Return the (X, Y) coordinate for the center point of the cell that contains the specified text.  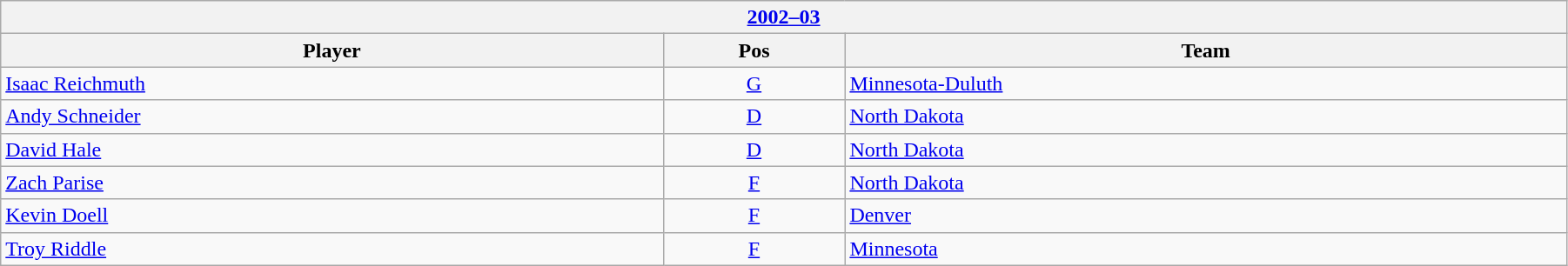
Team (1206, 50)
David Hale (332, 150)
Pos (754, 50)
Minnesota (1206, 249)
Zach Parise (332, 183)
Player (332, 50)
Kevin Doell (332, 216)
Andy Schneider (332, 116)
G (754, 83)
Denver (1206, 216)
2002–03 (784, 17)
Minnesota-Duluth (1206, 83)
Troy Riddle (332, 249)
Isaac Reichmuth (332, 83)
